Scan for the cell matching the given text and deliver its (x, y) coordinate at center. 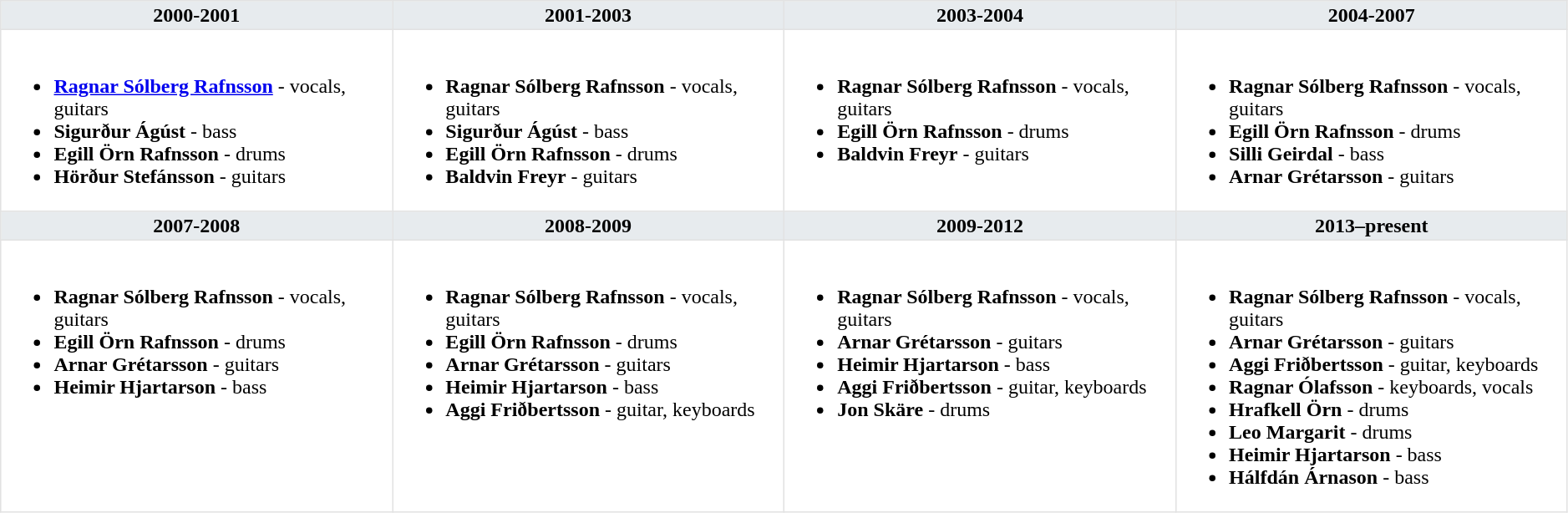
Ragnar Sólberg Rafnsson - vocals, guitarsEgill Örn Rafnsson - drumsArnar Grétarsson - guitarsHeimir Hjartarson - bass (197, 376)
2009-2012 (979, 226)
2007-2008 (197, 226)
Ragnar Sólberg Rafnsson - vocals, guitarsSigurður Ágúst - bassEgill Örn Rafnsson - drumsHörður Stefánsson - guitars (197, 120)
2000-2001 (197, 15)
Ragnar Sólberg Rafnsson - vocals, guitarsEgill Örn Rafnsson - drumsBaldvin Freyr - guitars (979, 120)
2003-2004 (979, 15)
2001-2003 (588, 15)
2004-2007 (1372, 15)
Ragnar Sólberg Rafnsson - vocals, guitarsArnar Grétarsson - guitarsHeimir Hjartarson - bassAggi Friðbertsson - guitar, keyboardsJon Skäre - drums (979, 376)
2008-2009 (588, 226)
Ragnar Sólberg Rafnsson - vocals, guitarsSigurður Ágúst - bassEgill Örn Rafnsson - drumsBaldvin Freyr - guitars (588, 120)
Ragnar Sólberg Rafnsson - vocals, guitarsEgill Örn Rafnsson - drumsSilli Geirdal - bassArnar Grétarsson - guitars (1372, 120)
2013–present (1372, 226)
